Return [X, Y] of the center of cell containing provided text 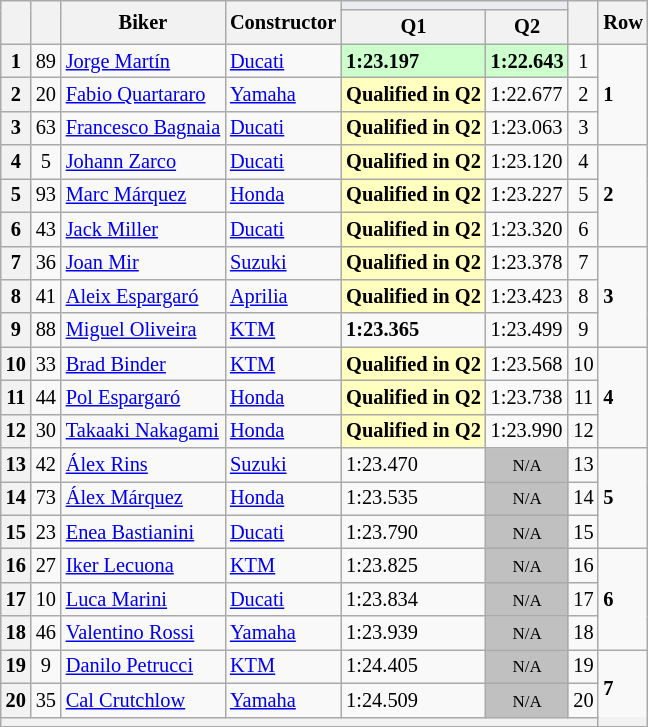
42 [46, 465]
1:23.423 [528, 296]
Miguel Oliveira [143, 330]
Jorge Martín [143, 61]
27 [46, 565]
35 [46, 700]
73 [46, 498]
Constructor [283, 22]
1:23.834 [413, 599]
88 [46, 330]
1:24.509 [413, 700]
41 [46, 296]
1:23.499 [528, 330]
1:22.677 [528, 94]
1:23.120 [528, 162]
1:23.063 [528, 128]
93 [46, 195]
Valentino Rossi [143, 633]
1:23.790 [413, 532]
Takaaki Nakagami [143, 431]
Francesco Bagnaia [143, 128]
1:23.320 [528, 229]
44 [46, 397]
Jack Miller [143, 229]
1:23.365 [413, 330]
Álex Márquez [143, 498]
36 [46, 263]
63 [46, 128]
Johann Zarco [143, 162]
Aprilia [283, 296]
43 [46, 229]
1:23.568 [528, 364]
Luca Marini [143, 599]
89 [46, 61]
Aleix Espargaró [143, 296]
1:23.470 [413, 465]
1:23.378 [528, 263]
Pol Espargaró [143, 397]
Joan Mir [143, 263]
Q2 [528, 27]
Q1 [413, 27]
Fabio Quartararo [143, 94]
Cal Crutchlow [143, 700]
1:23.939 [413, 633]
46 [46, 633]
1:23.738 [528, 397]
1:22.643 [528, 61]
Marc Márquez [143, 195]
Álex Rins [143, 465]
23 [46, 532]
Biker [143, 22]
Enea Bastianini [143, 532]
1:23.825 [413, 565]
1:23.227 [528, 195]
Iker Lecuona [143, 565]
1:23.197 [413, 61]
Danilo Petrucci [143, 666]
1:23.990 [528, 431]
33 [46, 364]
Row [622, 22]
30 [46, 431]
1:24.405 [413, 666]
1:23.535 [413, 498]
Brad Binder [143, 364]
